Search for the cell housing the specified text and yield its (x, y) center coordinate. 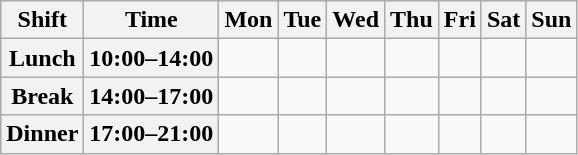
Wed (356, 20)
14:00–17:00 (152, 96)
Fri (460, 20)
Tue (302, 20)
17:00–21:00 (152, 134)
Thu (412, 20)
Dinner (42, 134)
Break (42, 96)
Sat (503, 20)
Mon (248, 20)
Shift (42, 20)
Lunch (42, 58)
10:00–14:00 (152, 58)
Time (152, 20)
Sun (552, 20)
